For the text-containing cell, return its midpoint in (x, y) coordinate format. 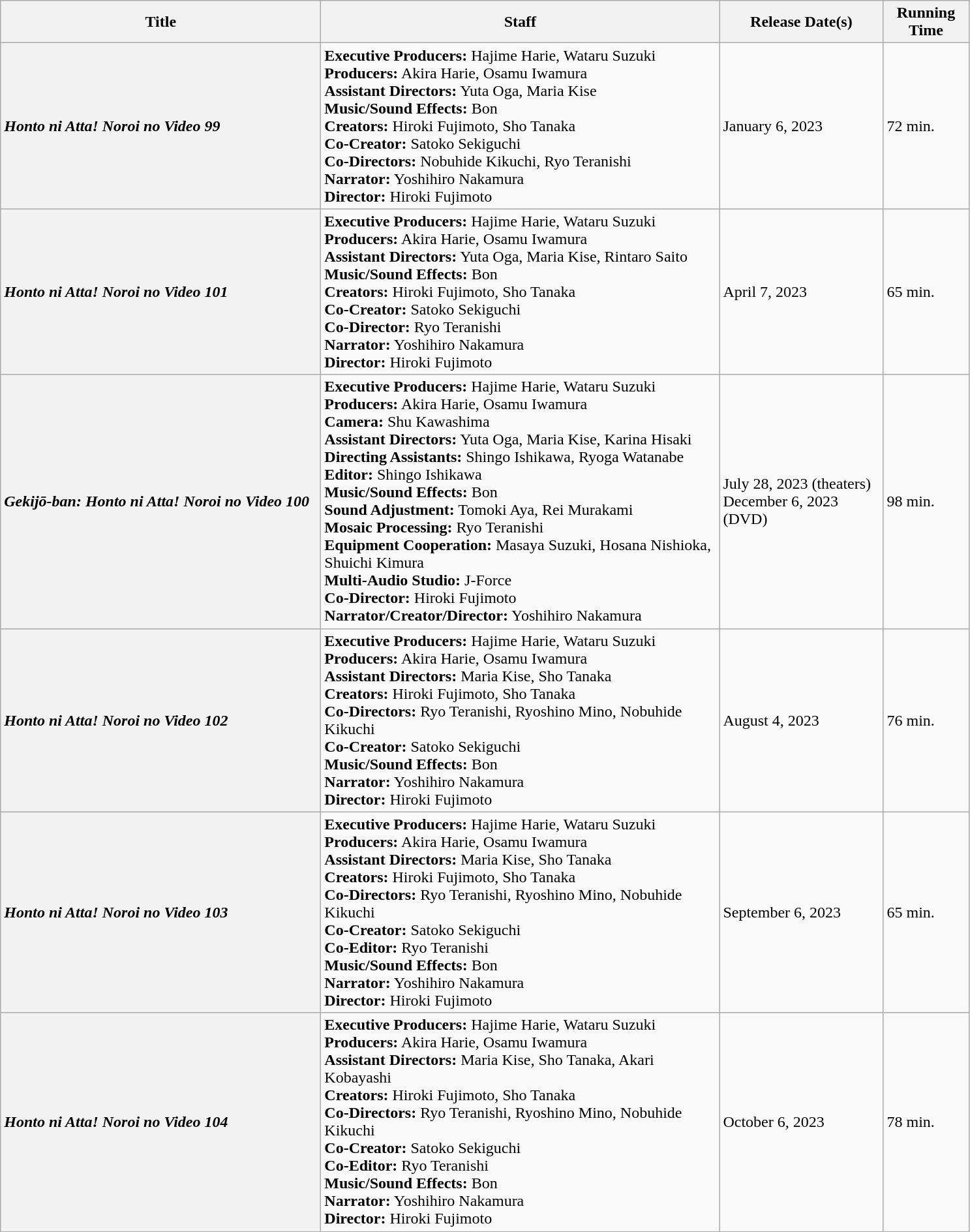
Staff (521, 22)
76 min. (926, 720)
Honto ni Atta! Noroi no Video 101 (160, 292)
April 7, 2023 (801, 292)
Running Time (926, 22)
Honto ni Atta! Noroi no Video 99 (160, 126)
Honto ni Atta! Noroi no Video 103 (160, 912)
Honto ni Atta! Noroi no Video 104 (160, 1122)
July 28, 2023 (theaters)December 6, 2023 (DVD) (801, 501)
October 6, 2023 (801, 1122)
78 min. (926, 1122)
Release Date(s) (801, 22)
72 min. (926, 126)
98 min. (926, 501)
Title (160, 22)
Gekijō-ban: Honto ni Atta! Noroi no Video 100 (160, 501)
Honto ni Atta! Noroi no Video 102 (160, 720)
August 4, 2023 (801, 720)
January 6, 2023 (801, 126)
September 6, 2023 (801, 912)
